Locate the cell with the specified text and output its (x, y) center coordinate. 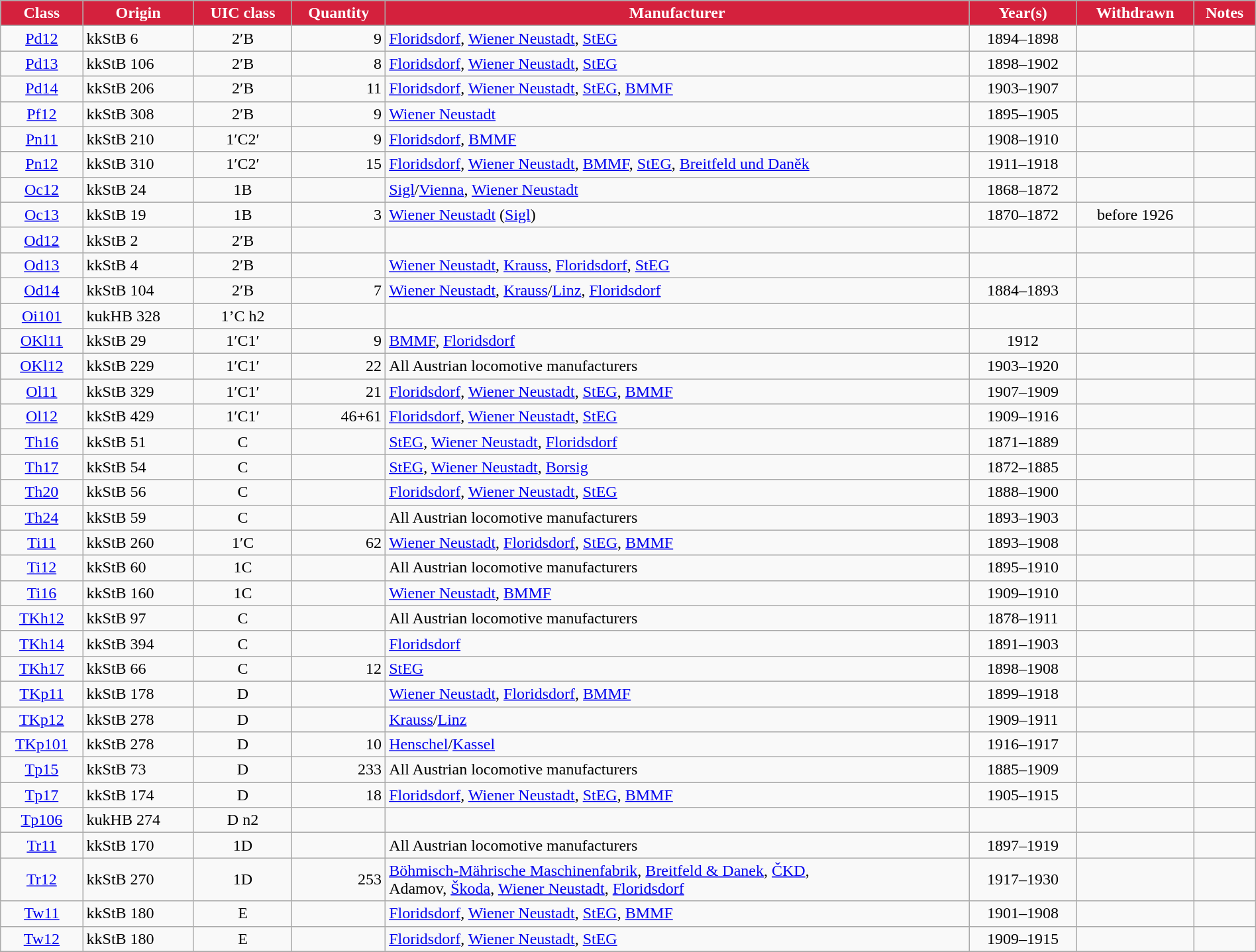
15 (339, 164)
46+61 (339, 417)
253 (339, 880)
Wiener Neustadt, Floridsdorf, StEG, BMMF (677, 543)
Wiener Neustadt (Sigl) (677, 215)
1878–1911 (1023, 618)
8 (339, 64)
kkStB 229 (138, 366)
Origin (138, 13)
1909–1916 (1023, 417)
StEG, Wiener Neustadt, Borsig (677, 467)
kkStB 308 (138, 114)
kkStB 106 (138, 64)
kkStB 29 (138, 341)
kkStB 56 (138, 492)
1871–1889 (1023, 442)
1895–1910 (1023, 568)
1908–1910 (1023, 139)
1911–1918 (1023, 164)
OKl11 (42, 341)
Henschel/Kassel (677, 745)
1893–1903 (1023, 517)
Od14 (42, 290)
Quantity (339, 13)
kkStB 24 (138, 189)
kkStB 59 (138, 517)
1917–1930 (1023, 880)
1909–1911 (1023, 719)
kkStB 66 (138, 668)
Pd14 (42, 89)
Ti16 (42, 593)
1903–1920 (1023, 366)
before 1926 (1135, 215)
kkStB 4 (138, 265)
kukHB 328 (138, 316)
Withdrawn (1135, 13)
kkStB 329 (138, 392)
Tp15 (42, 770)
1885–1909 (1023, 770)
Tp17 (42, 795)
kkStB 429 (138, 417)
Th16 (42, 442)
Th20 (42, 492)
Pf12 (42, 114)
kkStB 160 (138, 593)
Ol11 (42, 392)
kkStB 210 (138, 139)
TKh17 (42, 668)
Tp106 (42, 820)
Pn11 (42, 139)
Floridsdorf, Wiener Neustadt, BMMF, StEG, Breitfeld und Daněk (677, 164)
D n2 (242, 820)
kkStB 170 (138, 845)
kukHB 274 (138, 820)
kkStB 6 (138, 38)
1893–1908 (1023, 543)
TKp12 (42, 719)
1′C (242, 543)
1898–1908 (1023, 668)
kkStB 260 (138, 543)
Böhmisch-Mährische Maschinenfabrik, Breitfeld & Danek, ČKD, Adamov, Škoda, Wiener Neustadt, Floridsdorf (677, 880)
TKp11 (42, 694)
Pd12 (42, 38)
Th17 (42, 467)
Wiener Neustadt (677, 114)
kkStB 19 (138, 215)
7 (339, 290)
Od12 (42, 240)
kkStB 394 (138, 643)
Manufacturer (677, 13)
BMMF, Floridsdorf (677, 341)
Krauss/Linz (677, 719)
1909–1915 (1023, 939)
Notes (1224, 13)
Oi101 (42, 316)
1868–1872 (1023, 189)
3 (339, 215)
1901–1908 (1023, 914)
Pd13 (42, 64)
1907–1909 (1023, 392)
Wiener Neustadt, Floridsdorf, BMMF (677, 694)
1884–1893 (1023, 290)
1897–1919 (1023, 845)
62 (339, 543)
Tr12 (42, 880)
StEG (677, 668)
11 (339, 89)
1903–1907 (1023, 89)
kkStB 270 (138, 880)
Wiener Neustadt, Krauss/Linz, Floridsdorf (677, 290)
kkStB 54 (138, 467)
TKh14 (42, 643)
kkStB 60 (138, 568)
kkStB 104 (138, 290)
1916–1917 (1023, 745)
Floridsdorf (677, 643)
Od13 (42, 265)
kkStB 2 (138, 240)
Pn12 (42, 164)
1912 (1023, 341)
1872–1885 (1023, 467)
1888–1900 (1023, 492)
Class (42, 13)
Year(s) (1023, 13)
kkStB 206 (138, 89)
Tw12 (42, 939)
Wiener Neustadt, BMMF (677, 593)
UIC class (242, 13)
Ti12 (42, 568)
Tw11 (42, 914)
Tr11 (42, 845)
1905–1915 (1023, 795)
Floridsdorf, BMMF (677, 139)
1’C h2 (242, 316)
Th24 (42, 517)
1894–1898 (1023, 38)
1891–1903 (1023, 643)
kkStB 73 (138, 770)
kkStB 310 (138, 164)
1899–1918 (1023, 694)
kkStB 51 (138, 442)
kkStB 178 (138, 694)
kkStB 174 (138, 795)
kkStB 97 (138, 618)
1909–1910 (1023, 593)
10 (339, 745)
Wiener Neustadt, Krauss, Floridsdorf, StEG (677, 265)
1898–1902 (1023, 64)
12 (339, 668)
1895–1905 (1023, 114)
Oc13 (42, 215)
TKp101 (42, 745)
StEG, Wiener Neustadt, Floridsdorf (677, 442)
233 (339, 770)
Ol12 (42, 417)
18 (339, 795)
TKh12 (42, 618)
22 (339, 366)
Sigl/Vienna, Wiener Neustadt (677, 189)
21 (339, 392)
Ti11 (42, 543)
OKl12 (42, 366)
1870–1872 (1023, 215)
Oc12 (42, 189)
